Detect which cell encompasses the target text, then output its [x, y] center coordinate. 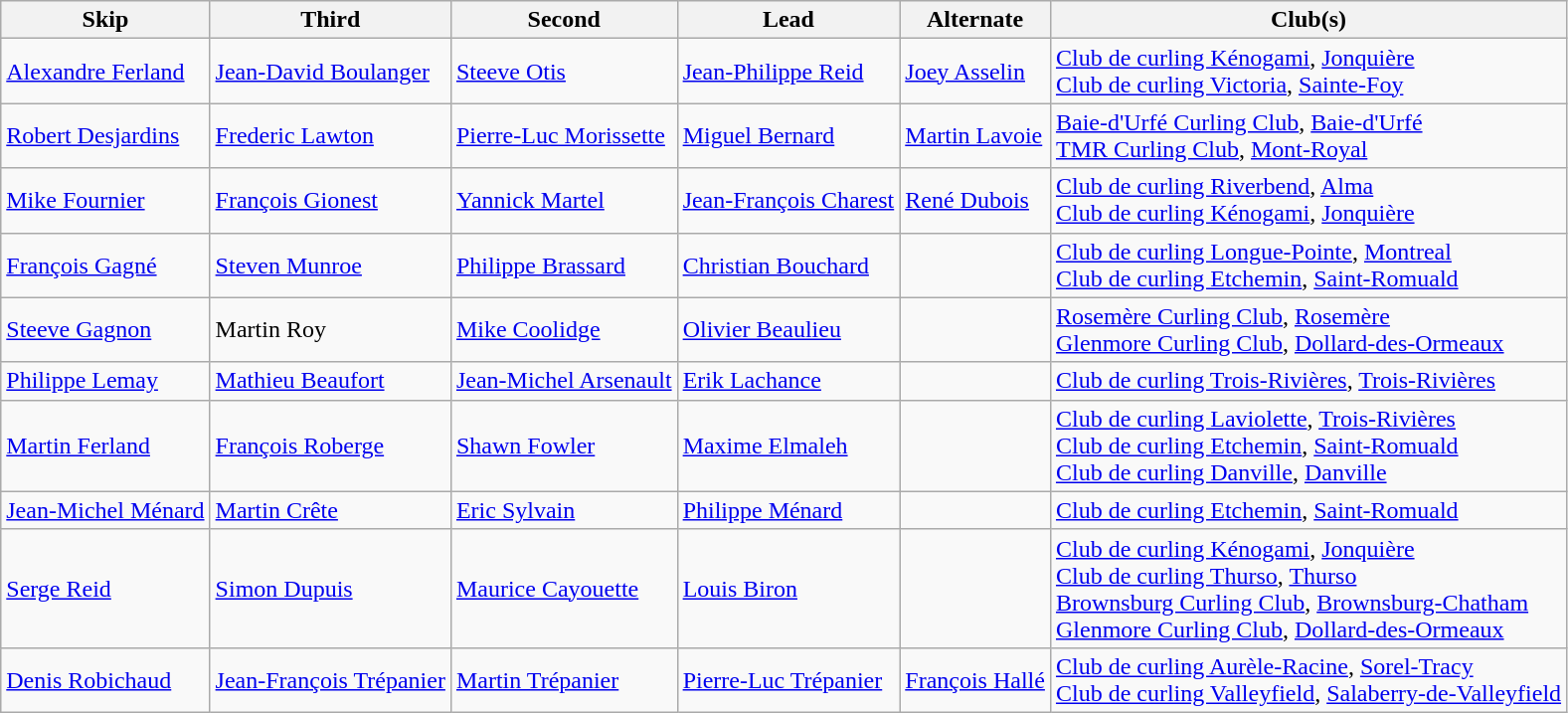
René Dubois [975, 201]
François Hallé [975, 680]
Christian Bouchard [788, 265]
Philippe Lemay [105, 381]
Jean-François Charest [788, 201]
Miguel Bernard [788, 135]
Frederic Lawton [330, 135]
Steven Munroe [330, 265]
Martin Roy [330, 330]
Erik Lachance [788, 381]
Jean-Philippe Reid [788, 72]
Steeve Otis [564, 72]
Yannick Martel [564, 201]
Club de curling Etchemin, Saint-Romuald [1308, 510]
Jean-Michel Arsenault [564, 381]
Martin Ferland [105, 446]
Club de curling Riverbend, Alma Club de curling Kénogami, Jonquière [1308, 201]
Jean-François Trépanier [330, 680]
Club de curling Laviolette, Trois-Rivières Club de curling Etchemin, Saint-Romuald Club de curling Danville, Danville [1308, 446]
Third [330, 20]
Eric Sylvain [564, 510]
Jean-David Boulanger [330, 72]
Lead [788, 20]
Maurice Cayouette [564, 589]
Philippe Brassard [564, 265]
Jean-Michel Ménard [105, 510]
Martin Trépanier [564, 680]
Alexandre Ferland [105, 72]
Maxime Elmaleh [788, 446]
Club de curling Longue-Pointe, Montreal Club de curling Etchemin, Saint-Romuald [1308, 265]
Olivier Beaulieu [788, 330]
François Gionest [330, 201]
Club de curling Aurèle-Racine, Sorel-Tracy Club de curling Valleyfield, Salaberry-de-Valleyfield [1308, 680]
Mathieu Beaufort [330, 381]
Club de curling Kénogami, Jonquière Club de curling Victoria, Sainte-Foy [1308, 72]
Club de curling Trois-Rivières, Trois-Rivières [1308, 381]
Pierre-Luc Morissette [564, 135]
Mike Fournier [105, 201]
Joey Asselin [975, 72]
Alternate [975, 20]
Denis Robichaud [105, 680]
Club(s) [1308, 20]
Baie-d'Urfé Curling Club, Baie-d'Urfé TMR Curling Club, Mont-Royal [1308, 135]
Louis Biron [788, 589]
Philippe Ménard [788, 510]
Martin Lavoie [975, 135]
Second [564, 20]
Skip [105, 20]
Pierre-Luc Trépanier [788, 680]
François Gagné [105, 265]
Rosemère Curling Club, Rosemère Glenmore Curling Club, Dollard-des-Ormeaux [1308, 330]
Martin Crête [330, 510]
Serge Reid [105, 589]
François Roberge [330, 446]
Shawn Fowler [564, 446]
Mike Coolidge [564, 330]
Steeve Gagnon [105, 330]
Simon Dupuis [330, 589]
Robert Desjardins [105, 135]
